Determine the (x, y) coordinate at the center of the cell enclosing the given text.  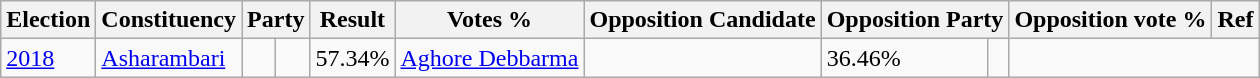
36.46% (904, 58)
2018 (48, 58)
Election (48, 20)
Opposition Party (915, 20)
Constituency (169, 20)
57.34% (352, 58)
Opposition vote % (1110, 20)
Party (276, 20)
Ref (1236, 20)
Opposition Candidate (702, 20)
Votes % (490, 20)
Aghore Debbarma (490, 58)
Asharambari (169, 58)
Result (352, 20)
